Find where the given text appears and provide that cell's center as [x, y] coordinate. 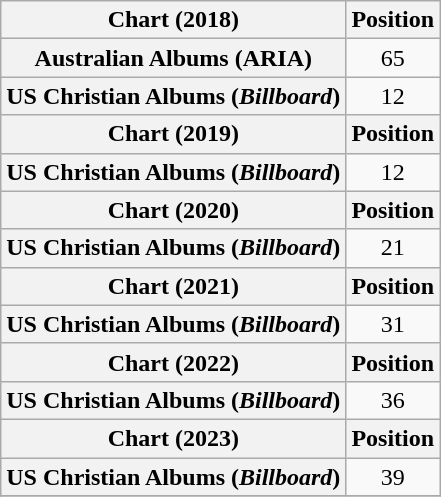
Australian Albums (ARIA) [174, 58]
36 [393, 400]
Chart (2020) [174, 210]
39 [393, 477]
Chart (2022) [174, 362]
31 [393, 324]
21 [393, 248]
Chart (2023) [174, 438]
Chart (2021) [174, 286]
Chart (2019) [174, 134]
Chart (2018) [174, 20]
65 [393, 58]
